Detect which cell encompasses the target text, then output its (x, y) center coordinate. 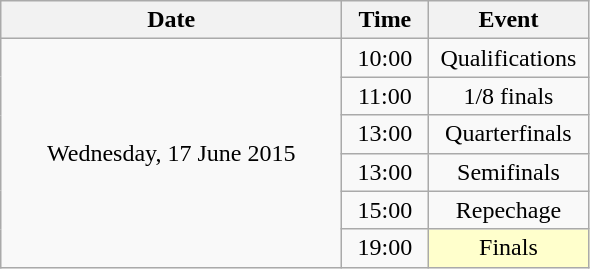
Time (385, 20)
1/8 finals (508, 96)
Date (172, 20)
Repechage (508, 210)
19:00 (385, 248)
Wednesday, 17 June 2015 (172, 153)
11:00 (385, 96)
Quarterfinals (508, 134)
10:00 (385, 58)
Semifinals (508, 172)
Event (508, 20)
15:00 (385, 210)
Finals (508, 248)
Qualifications (508, 58)
